Find where the given text appears and provide that cell's center as (x, y) coordinate. 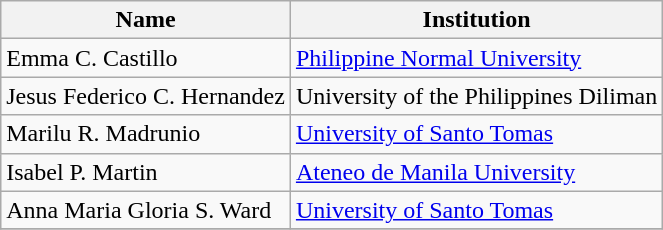
Name (146, 20)
Philippine Normal University (476, 58)
Institution (476, 20)
Jesus Federico C. Hernandez (146, 96)
Marilu R. Madrunio (146, 134)
Anna Maria Gloria S. Ward (146, 210)
Isabel P. Martin (146, 172)
University of the Philippines Diliman (476, 96)
Emma C. Castillo (146, 58)
Ateneo de Manila University (476, 172)
